For the text-containing cell, return its midpoint in (X, Y) coordinate format. 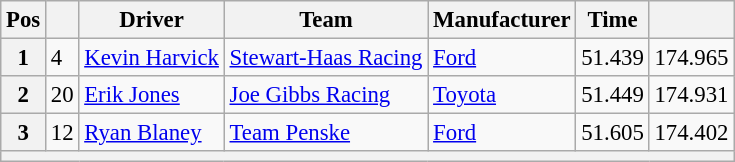
20 (62, 95)
51.439 (612, 58)
174.402 (692, 133)
Manufacturer (502, 20)
51.449 (612, 95)
1 (24, 58)
174.931 (692, 95)
Erik Jones (152, 95)
174.965 (692, 58)
12 (62, 133)
Pos (24, 20)
Kevin Harvick (152, 58)
Driver (152, 20)
Team (326, 20)
Ryan Blaney (152, 133)
3 (24, 133)
51.605 (612, 133)
Toyota (502, 95)
Time (612, 20)
Joe Gibbs Racing (326, 95)
Stewart-Haas Racing (326, 58)
Team Penske (326, 133)
2 (24, 95)
4 (62, 58)
